Extract the [X, Y] coordinate from the center of the cell holding the provided text.  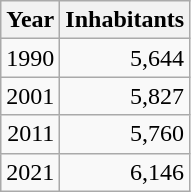
2011 [30, 134]
5,760 [125, 134]
2021 [30, 172]
Inhabitants [125, 20]
6,146 [125, 172]
2001 [30, 96]
Year [30, 20]
5,827 [125, 96]
5,644 [125, 58]
1990 [30, 58]
